Search for the cell housing the specified text and yield its [x, y] center coordinate. 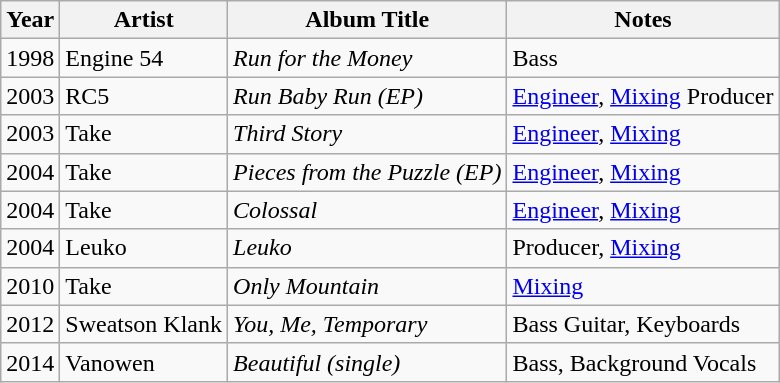
Run for the Money [368, 58]
Beautiful (single) [368, 362]
Bass [643, 58]
Engineer, Mixing Producer [643, 96]
Sweatson Klank [144, 324]
2010 [30, 286]
Third Story [368, 134]
Bass Guitar, Keyboards [643, 324]
1998 [30, 58]
Bass, Background Vocals [643, 362]
Engine 54 [144, 58]
Vanowen [144, 362]
2012 [30, 324]
2014 [30, 362]
Colossal [368, 210]
Artist [144, 20]
Album Title [368, 20]
Run Baby Run (EP) [368, 96]
Producer, Mixing [643, 248]
Year [30, 20]
Only Mountain [368, 286]
You, Me, Temporary [368, 324]
RC5 [144, 96]
Notes [643, 20]
Pieces from the Puzzle (EP) [368, 172]
Mixing [643, 286]
